Return (X, Y) of the center of cell containing provided text 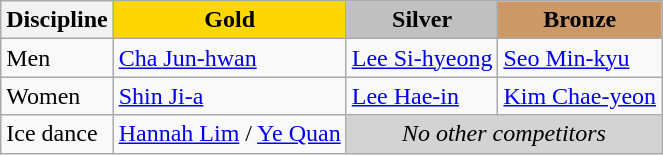
Lee Hae-in (422, 96)
Ice dance (57, 134)
Bronze (580, 20)
Shin Ji-a (230, 96)
Discipline (57, 20)
Men (57, 58)
Hannah Lim / Ye Quan (230, 134)
No other competitors (504, 134)
Gold (230, 20)
Silver (422, 20)
Cha Jun-hwan (230, 58)
Kim Chae-yeon (580, 96)
Seo Min-kyu (580, 58)
Lee Si-hyeong (422, 58)
Women (57, 96)
